Return the (X, Y) coordinate for the center point of the cell that contains the specified text.  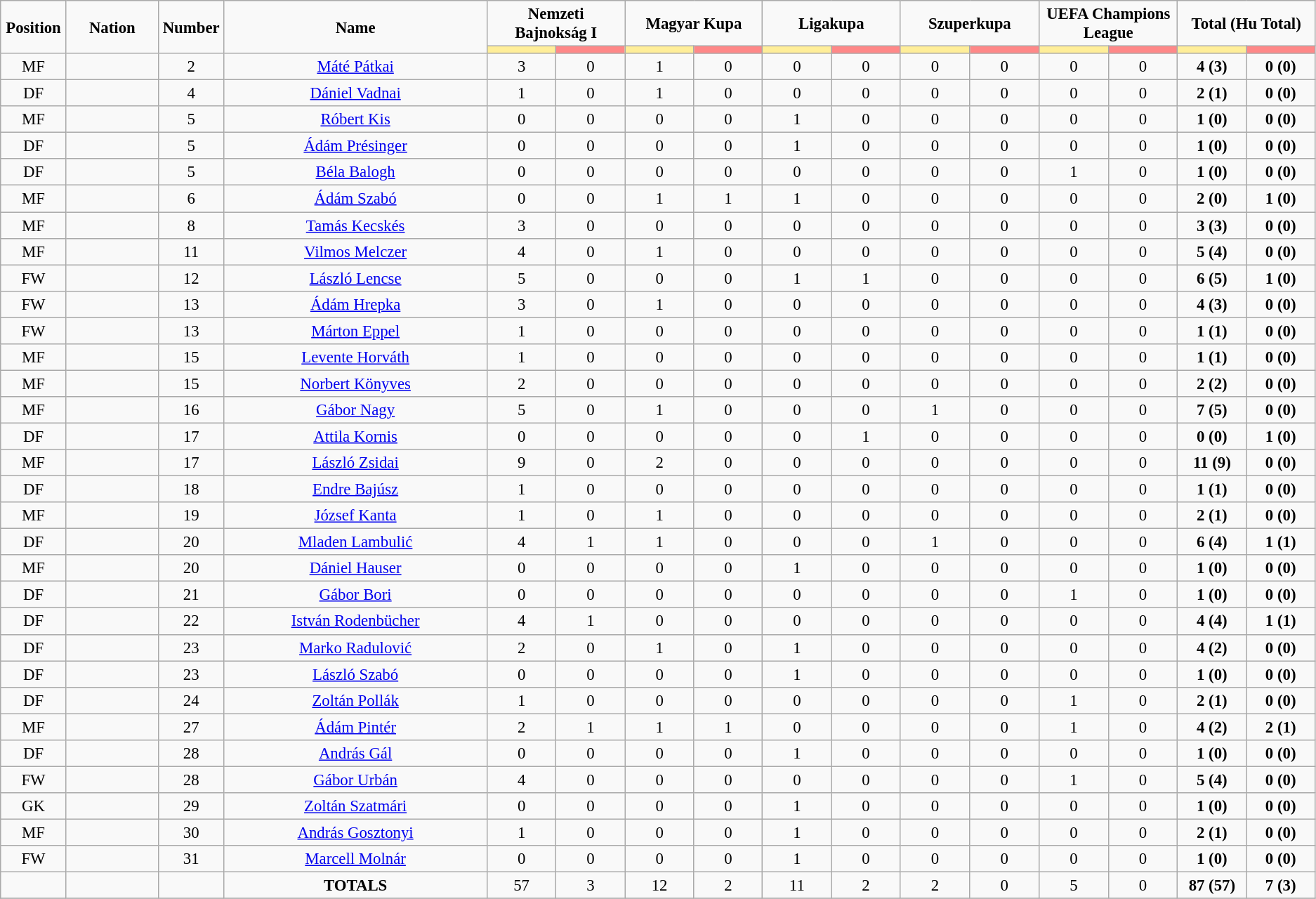
Marcell Molnár (355, 859)
57 (521, 886)
Róbert Kis (355, 119)
Vilmos Melczer (355, 251)
UEFA Champions League (1108, 24)
András Gál (355, 754)
Levente Horváth (355, 357)
István Rodenbücher (355, 622)
6 (4) (1212, 542)
Tamás Kecskés (355, 225)
27 (191, 727)
21 (191, 595)
TOTALS (355, 886)
Ádám Présinger (355, 146)
7 (5) (1212, 410)
29 (191, 806)
Gábor Bori (355, 595)
Ligakupa (831, 24)
Ádám Szabó (355, 199)
Total (Hu Total) (1246, 24)
András Gosztonyi (355, 832)
Dániel Hauser (355, 568)
Gábor Nagy (355, 410)
Márton Eppel (355, 331)
Nation (112, 27)
László Szabó (355, 674)
31 (191, 859)
Dániel Vadnai (355, 93)
Name (355, 27)
8 (191, 225)
19 (191, 516)
Máté Pátkai (355, 67)
6 (5) (1212, 278)
Position (34, 27)
Szuperkupa (970, 24)
11 (9) (1212, 463)
16 (191, 410)
Attila Kornis (355, 436)
2 (2) (1212, 383)
7 (3) (1281, 886)
Number (191, 27)
2 (0) (1212, 199)
22 (191, 622)
József Kanta (355, 516)
30 (191, 832)
87 (57) (1212, 886)
4 (4) (1212, 622)
24 (191, 700)
Nemzeti Bajnokság I (556, 24)
Zoltán Szatmári (355, 806)
Ádám Pintér (355, 727)
6 (191, 199)
Endre Bajúsz (355, 490)
Mladen Lambulić (355, 542)
18 (191, 490)
László Zsidai (355, 463)
9 (521, 463)
Magyar Kupa (694, 24)
GK (34, 806)
Zoltán Pollák (355, 700)
Gábor Urbán (355, 780)
Béla Balogh (355, 172)
Norbert Könyves (355, 383)
Ádám Hrepka (355, 304)
Marko Radulović (355, 648)
3 (3) (1212, 225)
László Lencse (355, 278)
